Locate the cell with the specified text and output its (X, Y) center coordinate. 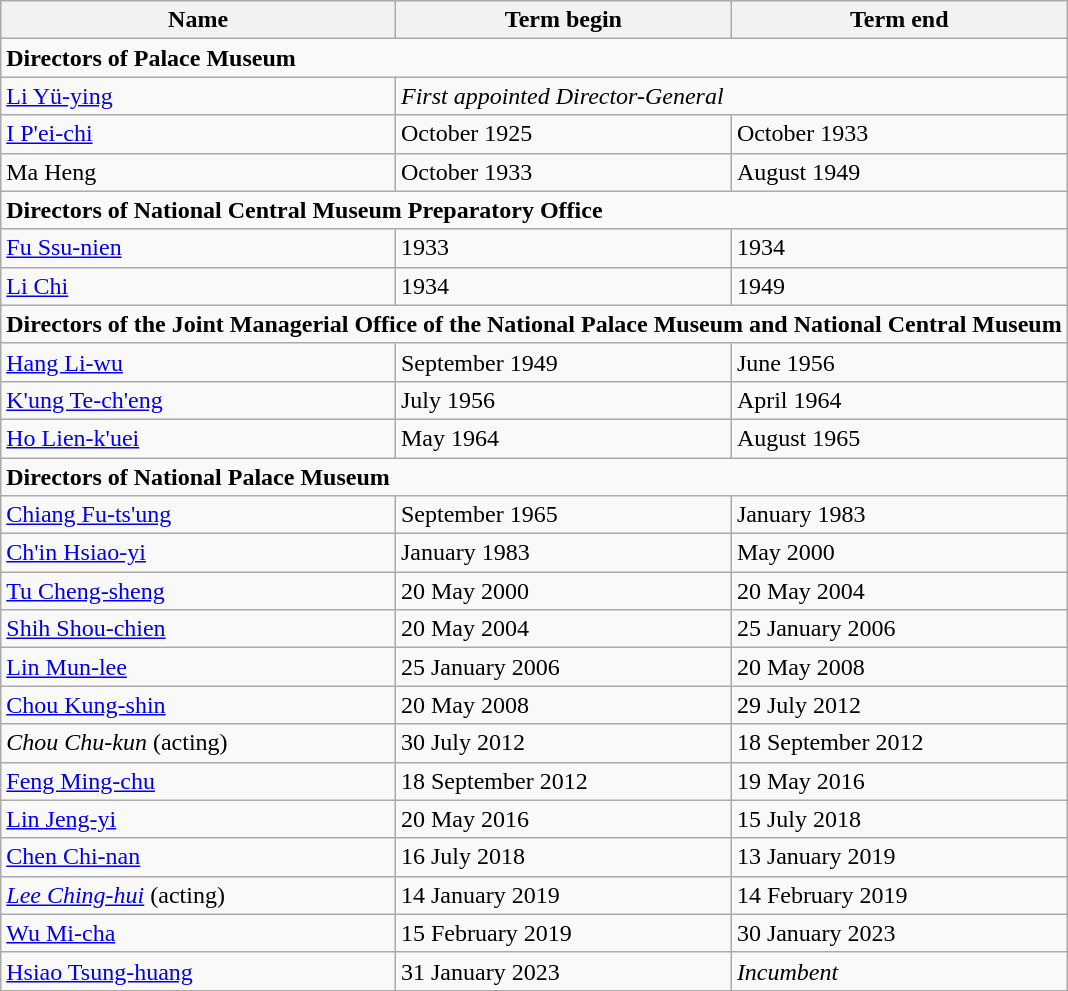
October 1925 (563, 134)
Directors of Palace Museum (534, 58)
Lee Ching-hui (acting) (198, 895)
August 1965 (899, 438)
Hang Li-wu (198, 362)
14 January 2019 (563, 895)
August 1949 (899, 172)
June 1956 (899, 362)
Ho Lien-k'uei (198, 438)
September 1949 (563, 362)
15 February 2019 (563, 933)
20 May 2000 (563, 591)
Wu Mi-cha (198, 933)
20 May 2016 (563, 819)
First appointed Director-General (731, 96)
Shih Shou-chien (198, 629)
September 1965 (563, 515)
July 1956 (563, 400)
30 July 2012 (563, 743)
May 1964 (563, 438)
K'ung Te-ch'eng (198, 400)
31 January 2023 (563, 971)
Hsiao Tsung-huang (198, 971)
30 January 2023 (899, 933)
1933 (563, 248)
I P'ei-chi (198, 134)
Li Yü-ying (198, 96)
29 July 2012 (899, 705)
Incumbent (899, 971)
Directors of the Joint Managerial Office of the National Palace Museum and National Central Museum (534, 324)
Chou Chu-kun (acting) (198, 743)
Name (198, 20)
Term end (899, 20)
1949 (899, 286)
Chou Kung-shin (198, 705)
Chiang Fu-ts'ung (198, 515)
15 July 2018 (899, 819)
Lin Mun-lee (198, 667)
Ma Heng (198, 172)
April 1964 (899, 400)
Lin Jeng-yi (198, 819)
14 February 2019 (899, 895)
Feng Ming-chu (198, 781)
Directors of National Central Museum Preparatory Office (534, 210)
Fu Ssu-nien (198, 248)
Chen Chi-nan (198, 857)
19 May 2016 (899, 781)
Tu Cheng-sheng (198, 591)
Term begin (563, 20)
Directors of National Palace Museum (534, 477)
Li Chi (198, 286)
13 January 2019 (899, 857)
May 2000 (899, 553)
16 July 2018 (563, 857)
Ch'in Hsiao-yi (198, 553)
